Extract the [x, y] coordinate from the center of the cell holding the provided text.  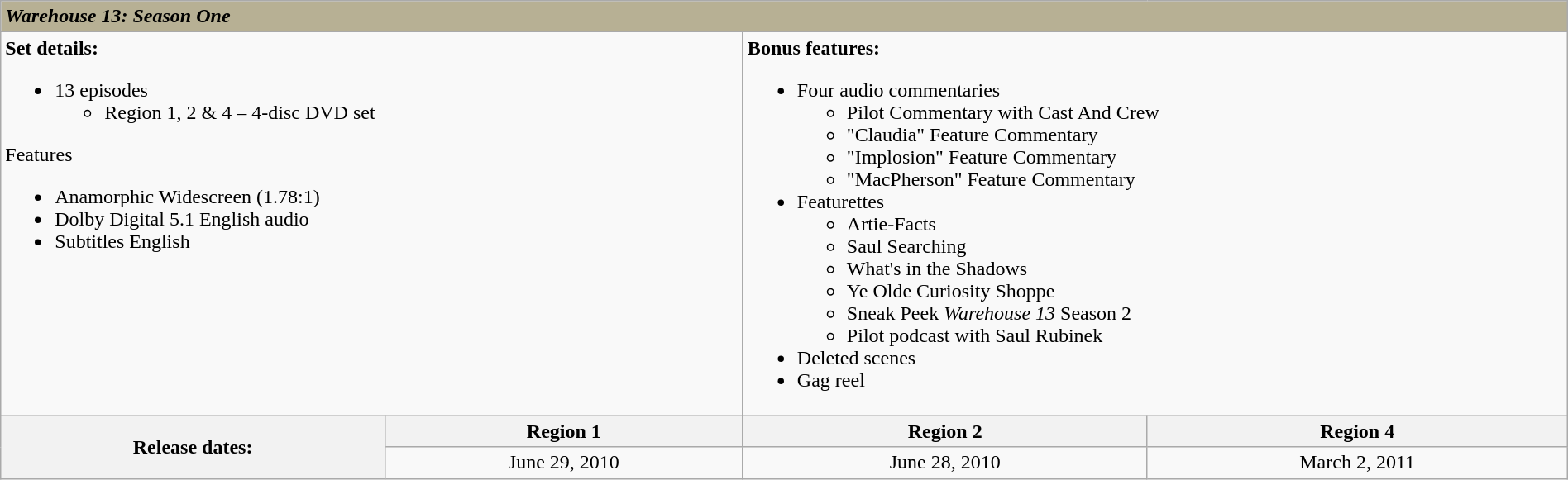
Region 1 [564, 431]
June 29, 2010 [564, 463]
Warehouse 13: Season One [784, 17]
Set details:13 episodesRegion 1, 2 & 4 – 4-disc DVD setFeaturesAnamorphic Widescreen (1.78:1)Dolby Digital 5.1 English audioSubtitles English [372, 224]
Region 4 [1357, 431]
June 28, 2010 [944, 463]
Release dates: [194, 447]
Region 2 [944, 431]
March 2, 2011 [1357, 463]
